Extract the (x, y) coordinate from the center of the cell holding the provided text.  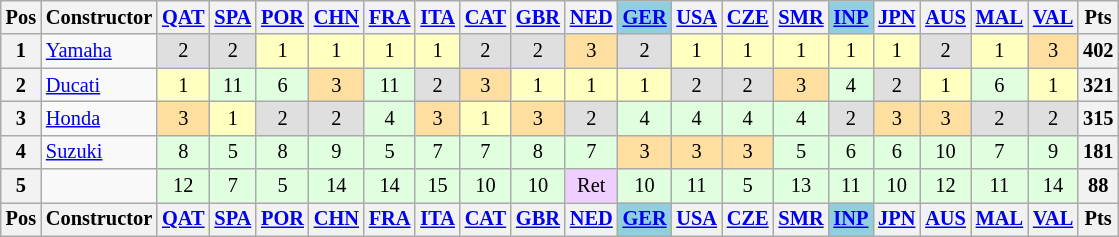
Honda (99, 118)
88 (1098, 186)
13 (802, 186)
Yamaha (99, 51)
15 (437, 186)
315 (1098, 118)
Ret (592, 186)
Suzuki (99, 152)
181 (1098, 152)
402 (1098, 51)
Ducati (99, 85)
321 (1098, 85)
